From the cell containing the given text, extract its center point as [x, y] coordinate. 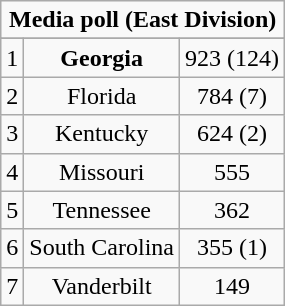
6 [12, 248]
Georgia [102, 58]
Media poll (East Division) [143, 20]
Missouri [102, 172]
Kentucky [102, 134]
Tennessee [102, 210]
2 [12, 96]
624 (2) [232, 134]
1 [12, 58]
4 [12, 172]
149 [232, 286]
5 [12, 210]
South Carolina [102, 248]
555 [232, 172]
3 [12, 134]
784 (7) [232, 96]
Florida [102, 96]
923 (124) [232, 58]
Vanderbilt [102, 286]
355 (1) [232, 248]
7 [12, 286]
362 [232, 210]
